Pinpoint the cell where the given text exists, returning its [x, y] midpoint coordinate. 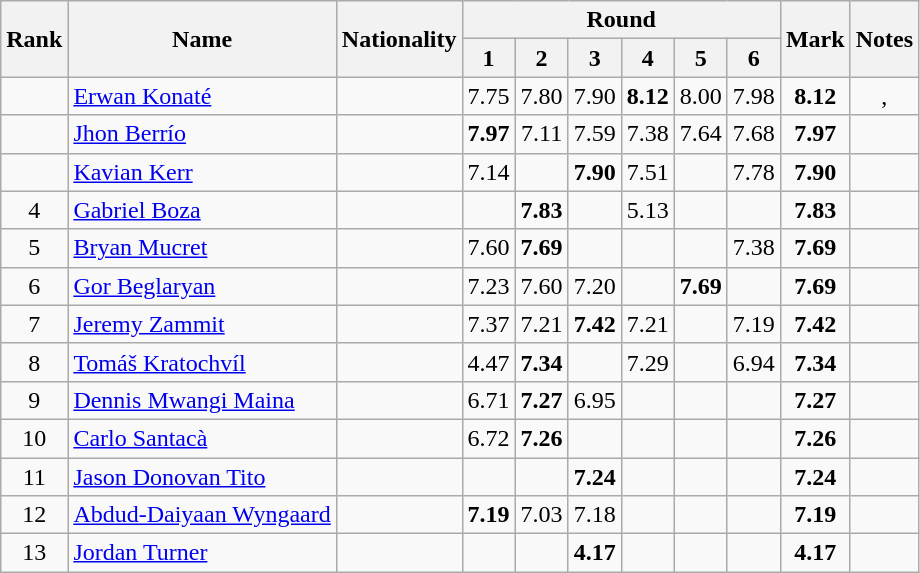
4.47 [488, 362]
9 [34, 400]
7.11 [542, 134]
Mark [815, 39]
7.64 [700, 134]
Erwan Konaté [202, 96]
, [884, 96]
5.13 [648, 210]
7.80 [542, 96]
7.14 [488, 172]
12 [34, 515]
6.94 [754, 362]
7 [34, 324]
Bryan Mucret [202, 248]
3 [594, 58]
7.03 [542, 515]
Nationality [399, 39]
8.00 [700, 96]
Tomáš Kratochvíl [202, 362]
6.71 [488, 400]
7.59 [594, 134]
2 [542, 58]
7.29 [648, 362]
Jason Donovan Tito [202, 477]
11 [34, 477]
7.23 [488, 286]
10 [34, 438]
7.68 [754, 134]
6.72 [488, 438]
8 [34, 362]
1 [488, 58]
13 [34, 553]
Kavian Kerr [202, 172]
Name [202, 39]
Gabriel Boza [202, 210]
7.98 [754, 96]
Carlo Santacà [202, 438]
Round [621, 20]
Abdud-Daiyaan Wyngaard [202, 515]
Jhon Berrío [202, 134]
Jordan Turner [202, 553]
7.51 [648, 172]
7.75 [488, 96]
Gor Beglaryan [202, 286]
6.95 [594, 400]
7.37 [488, 324]
Notes [884, 39]
Rank [34, 39]
7.18 [594, 515]
Jeremy Zammit [202, 324]
7.78 [754, 172]
7.20 [594, 286]
Dennis Mwangi Maina [202, 400]
